Extract the (x, y) coordinate from the center of the cell holding the provided text.  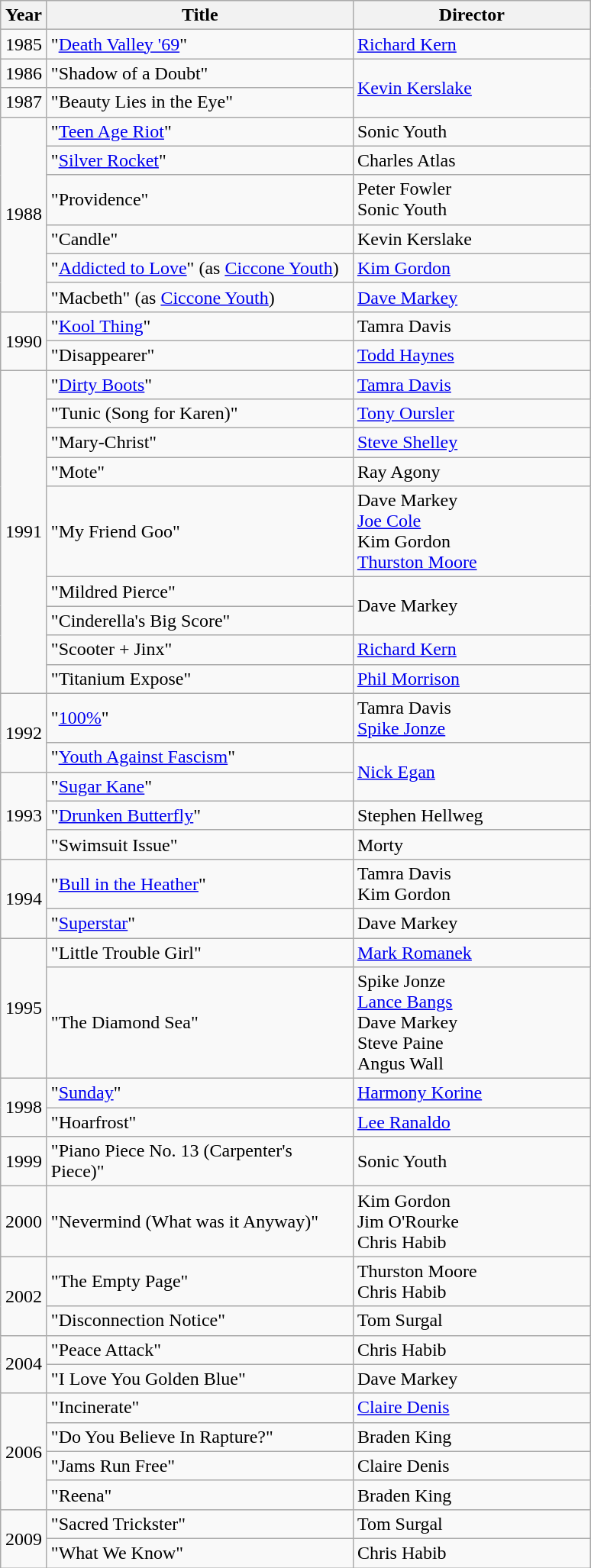
Todd Haynes (472, 355)
"Mary-Christ" (200, 443)
"Macbeth" (as Ciccone Youth) (200, 297)
"Addicted to Love" (as Ciccone Youth) (200, 268)
"Disconnection Notice" (200, 1321)
Title (200, 15)
"Youth Against Fascism" (200, 757)
Phil Morrison (472, 679)
"Death Valley '69" (200, 44)
2004 (24, 1364)
1991 (24, 531)
1985 (24, 44)
Year (24, 15)
Director (472, 15)
"My Friend Goo" (200, 531)
"Teen Age Riot" (200, 131)
1993 (24, 815)
Thurston MooreChris Habib (472, 1281)
Spike JonzeLance BangsDave MarkeySteve PaineAngus Wall (472, 1023)
1986 (24, 73)
Tamra DavisSpike Jonze (472, 718)
Tony Oursler (472, 414)
"Do You Believe In Rapture?" (200, 1437)
2009 (24, 1538)
"Sugar Kane" (200, 786)
"Piano Piece No. 13 (Carpenter's Piece)" (200, 1162)
1994 (24, 898)
Harmony Korine (472, 1093)
"Silver Rocket" (200, 160)
Steve Shelley (472, 443)
Stephen Hellweg (472, 815)
"Jams Run Free" (200, 1466)
"Bull in the Heather" (200, 884)
"Dirty Boots" (200, 384)
1987 (24, 102)
Peter FowlerSonic Youth (472, 200)
"Cinderella's Big Score" (200, 621)
"Kool Thing" (200, 326)
1999 (24, 1162)
"Disappearer" (200, 355)
Charles Atlas (472, 160)
"Mote" (200, 472)
"Reena" (200, 1495)
Lee Ranaldo (472, 1122)
Ray Agony (472, 472)
"What We Know" (200, 1553)
Mark Romanek (472, 952)
"Incinerate" (200, 1408)
"Shadow of a Doubt" (200, 73)
"Peace Attack" (200, 1350)
1990 (24, 340)
"Tunic (Song for Karen)" (200, 414)
"Swimsuit Issue" (200, 844)
1995 (24, 1008)
"Drunken Butterfly" (200, 815)
"Titanium Expose" (200, 679)
"Providence" (200, 200)
"Little Trouble Girl" (200, 952)
2002 (24, 1296)
Kim GordonJim O'RourkeChris Habib (472, 1221)
Dave MarkeyJoe ColeKim GordonThurston Moore (472, 531)
"Beauty Lies in the Eye" (200, 102)
"Nevermind (What was it Anyway)" (200, 1221)
1998 (24, 1108)
"Mildred Pierce" (200, 592)
Nick Egan (472, 772)
"I Love You Golden Blue" (200, 1379)
"Superstar" (200, 923)
2006 (24, 1451)
Kim Gordon (472, 268)
1992 (24, 733)
1988 (24, 214)
2000 (24, 1221)
Tamra DavisKim Gordon (472, 884)
"Candle" (200, 239)
"The Empty Page" (200, 1281)
Morty (472, 844)
"The Diamond Sea" (200, 1023)
"Sunday" (200, 1093)
"Scooter + Jinx" (200, 650)
"Sacred Trickster" (200, 1524)
"Hoarfrost" (200, 1122)
"100%" (200, 718)
